Find where the given text appears and provide that cell's center as [x, y] coordinate. 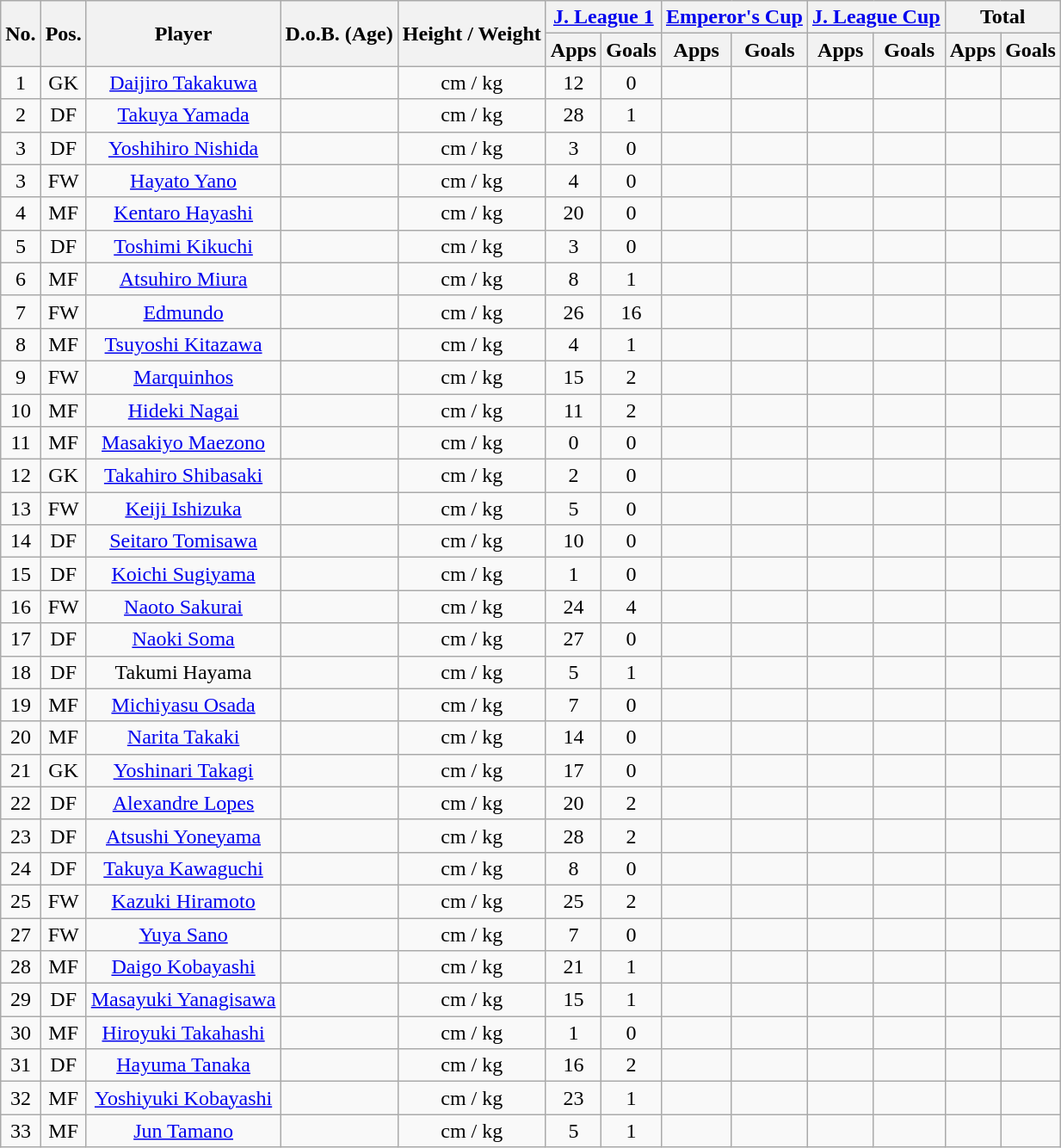
13 [21, 509]
Atsushi Yoneyama [183, 836]
Pos. [64, 34]
Takahiro Shibasaki [183, 476]
Tsuyoshi Kitazawa [183, 344]
Height / Weight [472, 34]
Naoki Soma [183, 639]
Takuya Kawaguchi [183, 868]
Jun Tamano [183, 1131]
29 [21, 1000]
Seitaro Tomisawa [183, 541]
Keiji Ishizuka [183, 509]
Kentaro Hayashi [183, 213]
32 [21, 1098]
Hayuma Tanaka [183, 1065]
Daijiro Takakuwa [183, 83]
Hiroyuki Takahashi [183, 1033]
No. [21, 34]
18 [21, 672]
31 [21, 1065]
Kazuki Hiramoto [183, 901]
J. League Cup [876, 17]
19 [21, 705]
Yuya Sano [183, 934]
Yoshihiro Nishida [183, 148]
Masakiyo Maezono [183, 443]
Takumi Hayama [183, 672]
Takuya Yamada [183, 115]
6 [21, 279]
22 [21, 803]
33 [21, 1131]
Hayato Yano [183, 181]
Naoto Sakurai [183, 607]
Daigo Kobayashi [183, 967]
Edmundo [183, 312]
Total [1002, 17]
Michiyasu Osada [183, 705]
Masayuki Yanagisawa [183, 1000]
9 [21, 377]
Koichi Sugiyama [183, 574]
Yoshinari Takagi [183, 770]
Hideki Nagai [183, 410]
Toshimi Kikuchi [183, 246]
Yoshiyuki Kobayashi [183, 1098]
Alexandre Lopes [183, 803]
Player [183, 34]
Atsuhiro Miura [183, 279]
Marquinhos [183, 377]
D.o.B. (Age) [339, 34]
Narita Takaki [183, 738]
J. League 1 [603, 17]
Emperor's Cup [734, 17]
26 [573, 312]
30 [21, 1033]
